Output the [x, y] coordinate of the center of the cell containing the given text.  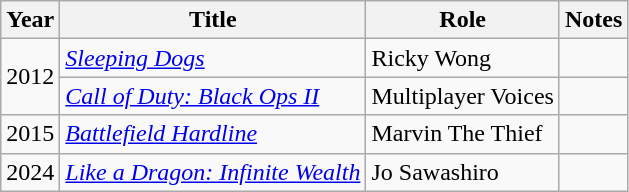
2012 [30, 77]
Notes [593, 20]
Ricky Wong [463, 58]
2024 [30, 172]
Multiplayer Voices [463, 96]
Battlefield Hardline [213, 134]
Call of Duty: Black Ops II [213, 96]
Marvin The Thief [463, 134]
Jo Sawashiro [463, 172]
Like a Dragon: Infinite Wealth [213, 172]
Title [213, 20]
Sleeping Dogs [213, 58]
Role [463, 20]
Year [30, 20]
2015 [30, 134]
